Output the (X, Y) coordinate of the center of the cell containing the given text.  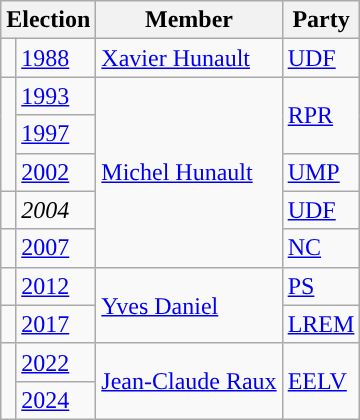
RPR (321, 115)
Xavier Hunault (189, 58)
Member (189, 20)
UMP (321, 172)
1993 (56, 96)
2004 (56, 210)
2024 (56, 400)
2022 (56, 362)
2017 (56, 324)
Election (48, 20)
1997 (56, 134)
Michel Hunault (189, 172)
Yves Daniel (189, 305)
NC (321, 248)
Jean-Claude Raux (189, 381)
2002 (56, 172)
1988 (56, 58)
LREM (321, 324)
2007 (56, 248)
Party (321, 20)
2012 (56, 286)
PS (321, 286)
EELV (321, 381)
